Scan for the cell matching the given text and deliver its [x, y] coordinate at center. 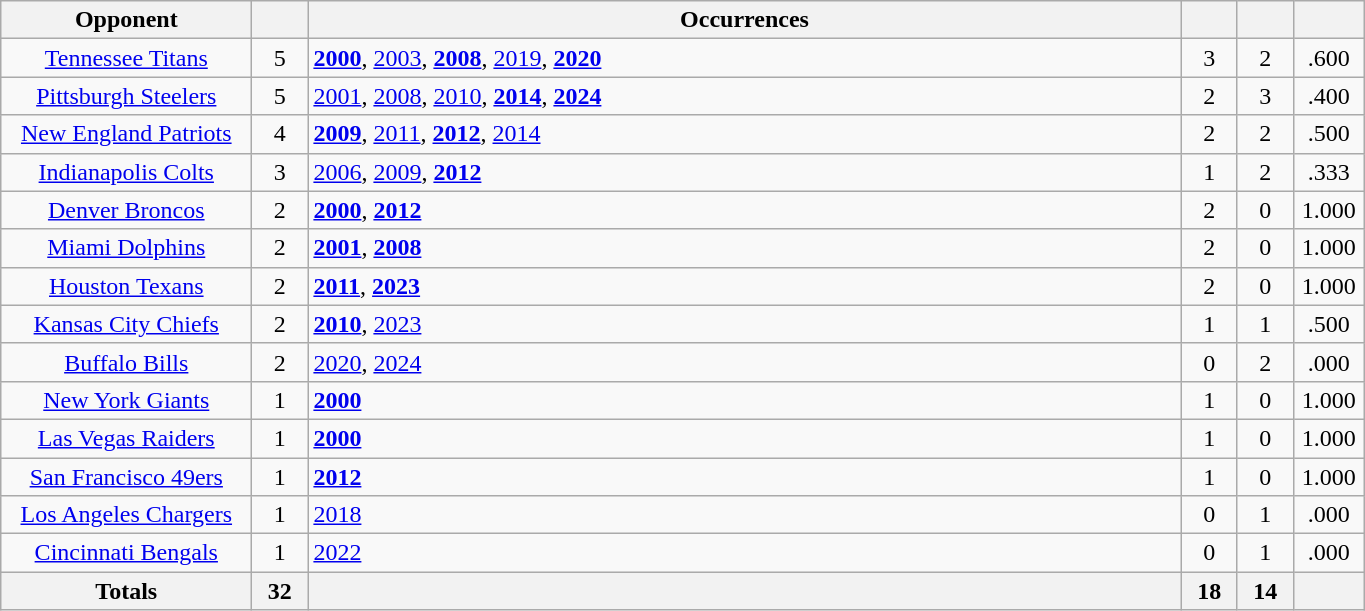
2018 [744, 515]
Miami Dolphins [126, 248]
Houston Texans [126, 286]
San Francisco 49ers [126, 477]
14 [1265, 591]
2001, 2008 [744, 248]
Occurrences [744, 20]
Kansas City Chiefs [126, 324]
Los Angeles Chargers [126, 515]
2010, 2023 [744, 324]
2009, 2011, 2012, 2014 [744, 134]
2006, 2009, 2012 [744, 172]
Tennessee Titans [126, 58]
Las Vegas Raiders [126, 438]
18 [1209, 591]
2011, 2023 [744, 286]
Buffalo Bills [126, 362]
Cincinnati Bengals [126, 553]
32 [280, 591]
New England Patriots [126, 134]
.600 [1328, 58]
.400 [1328, 96]
Totals [126, 591]
2020, 2024 [744, 362]
Indianapolis Colts [126, 172]
2012 [744, 477]
Opponent [126, 20]
Denver Broncos [126, 210]
.333 [1328, 172]
New York Giants [126, 400]
2000, 2003, 2008, 2019, 2020 [744, 58]
Pittsburgh Steelers [126, 96]
2022 [744, 553]
2000, 2012 [744, 210]
4 [280, 134]
2001, 2008, 2010, 2014, 2024 [744, 96]
